Return the (x, y) coordinate for the center point of the cell that contains the specified text.  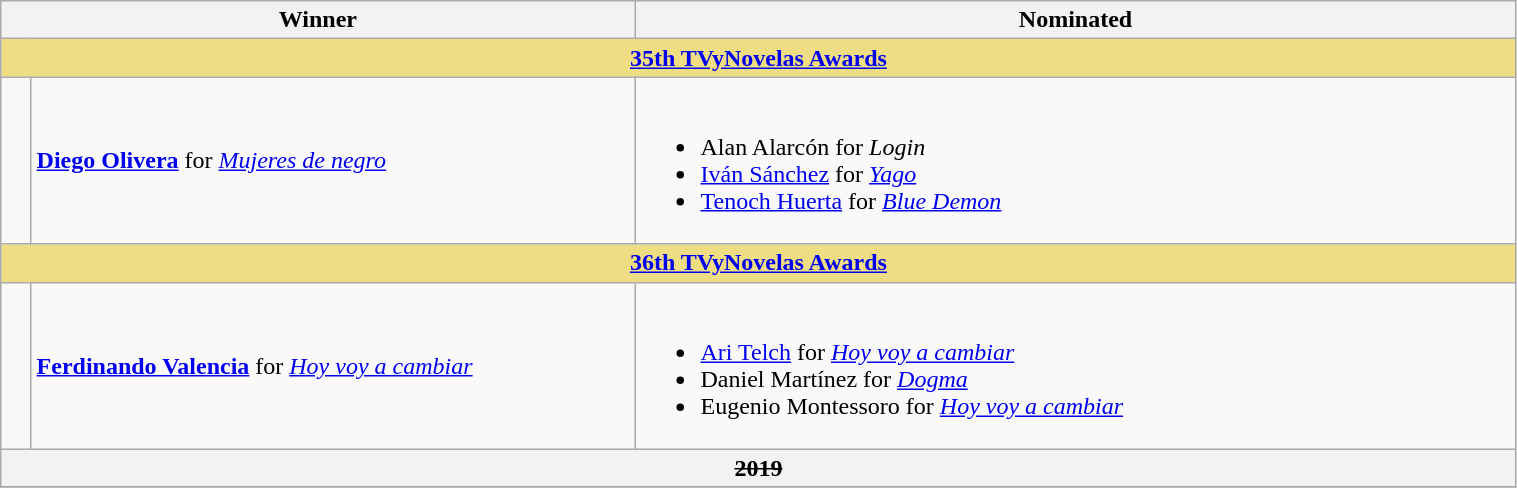
36th TVyNovelas Awards (758, 263)
Diego Olivera for Mujeres de negro (333, 160)
Ferdinando Valencia for Hoy voy a cambiar (333, 366)
Nominated (1076, 20)
Ari Telch for Hoy voy a cambiarDaniel Martínez for DogmaEugenio Montessoro for Hoy voy a cambiar (1076, 366)
Winner (318, 20)
Alan Alarcón for LoginIván Sánchez for YagoTenoch Huerta for Blue Demon (1076, 160)
35th TVyNovelas Awards (758, 58)
2019 (758, 468)
